Output the (X, Y) coordinate of the center of the cell containing the given text.  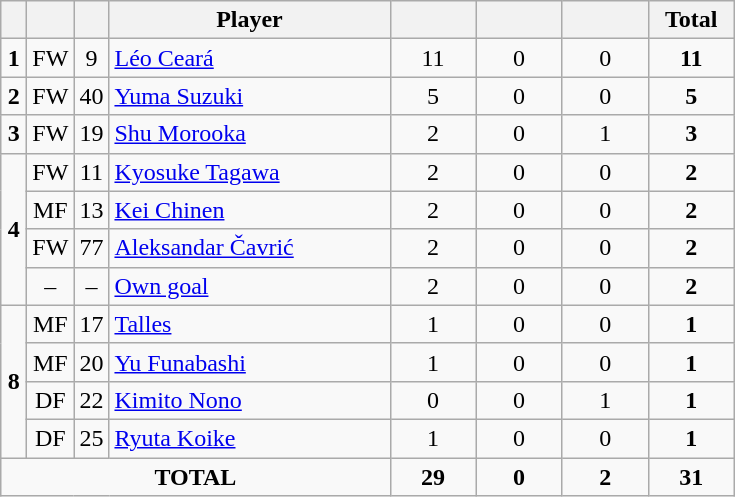
Kimito Nono (250, 400)
20 (92, 362)
Kyosuke Tagawa (250, 172)
Talles (250, 324)
4 (14, 229)
40 (92, 96)
19 (92, 134)
29 (433, 477)
Player (250, 20)
TOTAL (196, 477)
17 (92, 324)
Kei Chinen (250, 210)
8 (14, 381)
13 (92, 210)
Shu Morooka (250, 134)
Aleksandar Čavrić (250, 248)
77 (92, 248)
22 (92, 400)
Yu Funabashi (250, 362)
31 (691, 477)
Own goal (250, 286)
25 (92, 438)
Yuma Suzuki (250, 96)
Léo Ceará (250, 58)
Ryuta Koike (250, 438)
9 (92, 58)
Total (691, 20)
